Pinpoint the cell where the given text exists, returning its (x, y) midpoint coordinate. 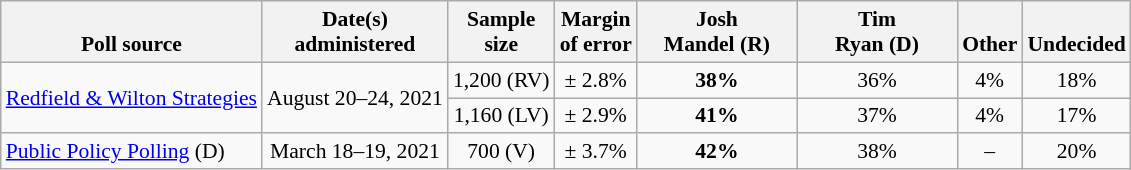
41% (717, 116)
Redfield & Wilton Strategies (132, 98)
± 2.9% (596, 116)
± 3.7% (596, 152)
42% (717, 152)
August 20–24, 2021 (355, 98)
± 2.8% (596, 80)
TimRyan (D) (877, 32)
700 (V) (502, 152)
20% (1076, 152)
– (990, 152)
Undecided (1076, 32)
18% (1076, 80)
Samplesize (502, 32)
Public Policy Polling (D) (132, 152)
Marginof error (596, 32)
37% (877, 116)
1,200 (RV) (502, 80)
Poll source (132, 32)
1,160 (LV) (502, 116)
17% (1076, 116)
Date(s)administered (355, 32)
JoshMandel (R) (717, 32)
Other (990, 32)
36% (877, 80)
March 18–19, 2021 (355, 152)
